Capture the cell that displays the provided text and extract its [X, Y] central coordinate. 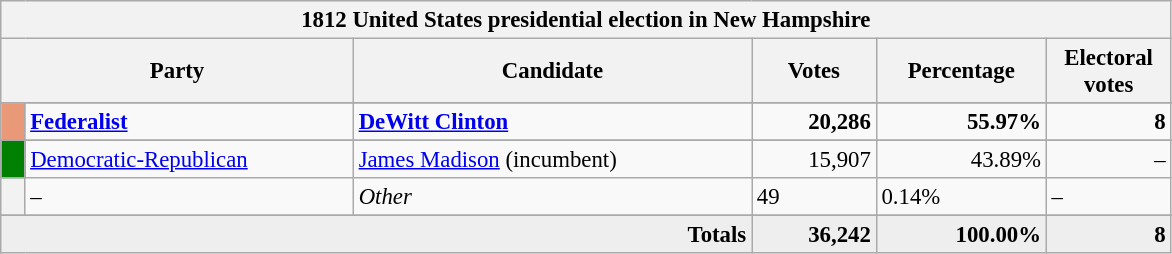
100.00% [961, 235]
Party [178, 72]
Percentage [961, 72]
DeWitt Clinton [552, 122]
Other [552, 197]
20,286 [814, 122]
55.97% [961, 122]
Votes [814, 72]
Federalist [189, 122]
James Madison (incumbent) [552, 160]
43.89% [961, 160]
Candidate [552, 72]
Electoral votes [1108, 72]
15,907 [814, 160]
36,242 [814, 235]
0.14% [961, 197]
1812 United States presidential election in New Hampshire [586, 20]
Democratic-Republican [189, 160]
Totals [376, 235]
49 [814, 197]
